Pinpoint the cell where the given text exists, returning its (X, Y) midpoint coordinate. 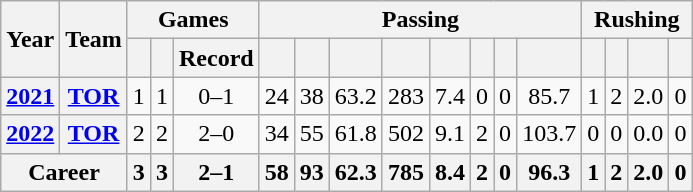
61.8 (356, 134)
2–0 (216, 134)
9.1 (450, 134)
283 (406, 96)
62.3 (356, 172)
7.4 (450, 96)
0–1 (216, 96)
502 (406, 134)
8.4 (450, 172)
34 (276, 134)
Rushing (637, 20)
Games (193, 20)
103.7 (550, 134)
2–1 (216, 172)
Year (30, 39)
55 (312, 134)
0.0 (648, 134)
96.3 (550, 172)
85.7 (550, 96)
Career (64, 172)
2022 (30, 134)
93 (312, 172)
58 (276, 172)
785 (406, 172)
Record (216, 58)
2021 (30, 96)
38 (312, 96)
24 (276, 96)
63.2 (356, 96)
Passing (420, 20)
Team (94, 39)
